Output the (X, Y) coordinate of the center of the cell containing the given text.  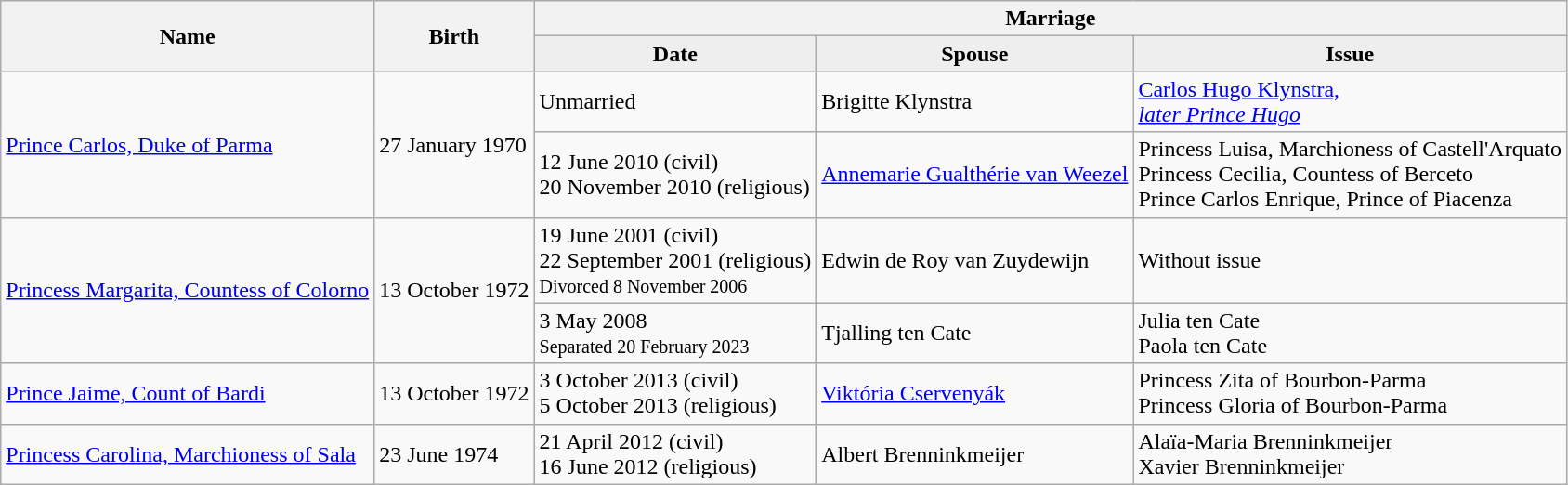
Marriage (1051, 19)
Princess Margarita, Countess of Colorno (188, 290)
Birth (454, 36)
Princess Zita of Bourbon-ParmaPrincess Gloria of Bourbon-Parma (1351, 394)
Spouse (975, 54)
Princess Carolina, Marchioness of Sala (188, 453)
Princess Luisa, Marchioness of Castell'ArquatoPrincess Cecilia, Countess of BercetoPrince Carlos Enrique, Prince of Piacenza (1351, 175)
Issue (1351, 54)
Annemarie Gualthérie van Weezel (975, 175)
27 January 1970 (454, 145)
Date (675, 54)
3 May 2008Separated 20 February 2023 (675, 333)
Brigitte Klynstra (975, 102)
Unmarried (675, 102)
Julia ten CatePaola ten Cate (1351, 333)
12 June 2010 (civil)20 November 2010 (religious) (675, 175)
Tjalling ten Cate (975, 333)
Edwin de Roy van Zuydewijn (975, 260)
21 April 2012 (civil)16 June 2012 (religious) (675, 453)
Viktória Cservenyák (975, 394)
23 June 1974 (454, 453)
Alaïa-Maria BrenninkmeijerXavier Brenninkmeijer (1351, 453)
Albert Brenninkmeijer (975, 453)
Without issue (1351, 260)
Carlos Hugo Klynstra, later Prince Hugo (1351, 102)
3 October 2013 (civil)5 October 2013 (religious) (675, 394)
19 June 2001 (civil)22 September 2001 (religious)Divorced 8 November 2006 (675, 260)
Prince Carlos, Duke of Parma (188, 145)
Name (188, 36)
Prince Jaime, Count of Bardi (188, 394)
